Return [x, y] of the center of cell containing provided text 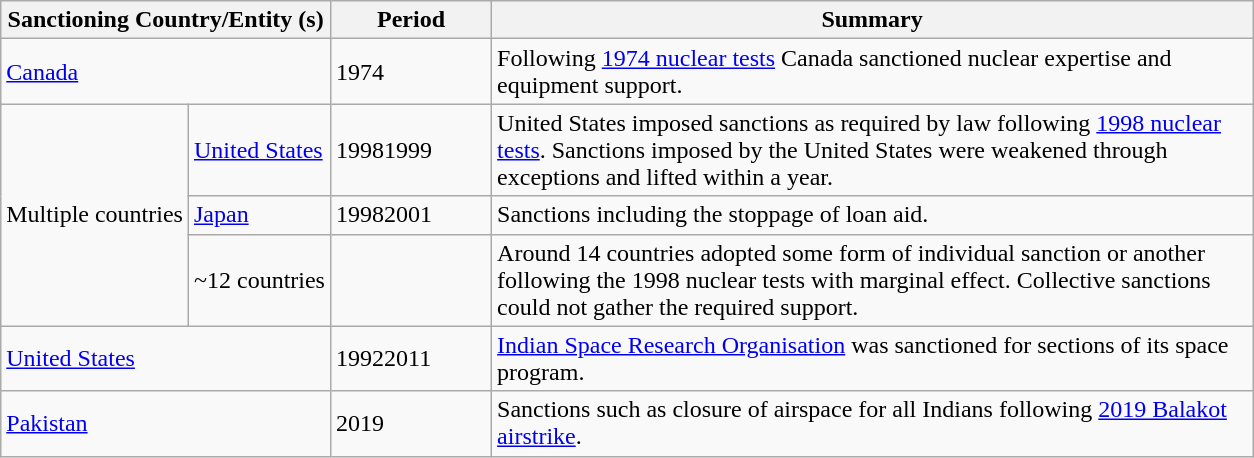
Sanctions such as closure of airspace for all Indians following 2019 Balakot airstrike. [872, 424]
Sanctioning Country/Entity (s) [166, 20]
Multiple countries [95, 215]
2019 [410, 424]
19981999 [410, 150]
Period [410, 20]
1974 [410, 72]
Japan [259, 215]
Pakistan [166, 424]
Canada [166, 72]
Sanctions including the stoppage of loan aid. [872, 215]
Following 1974 nuclear tests Canada sanctioned nuclear expertise and equipment support. [872, 72]
Indian Space Research Organisation was sanctioned for sections of its space program. [872, 358]
Summary [872, 20]
19982001 [410, 215]
19922011 [410, 358]
~12 countries [259, 280]
